Identify which cell holds the provided text, then report its [X, Y] central coordinate. 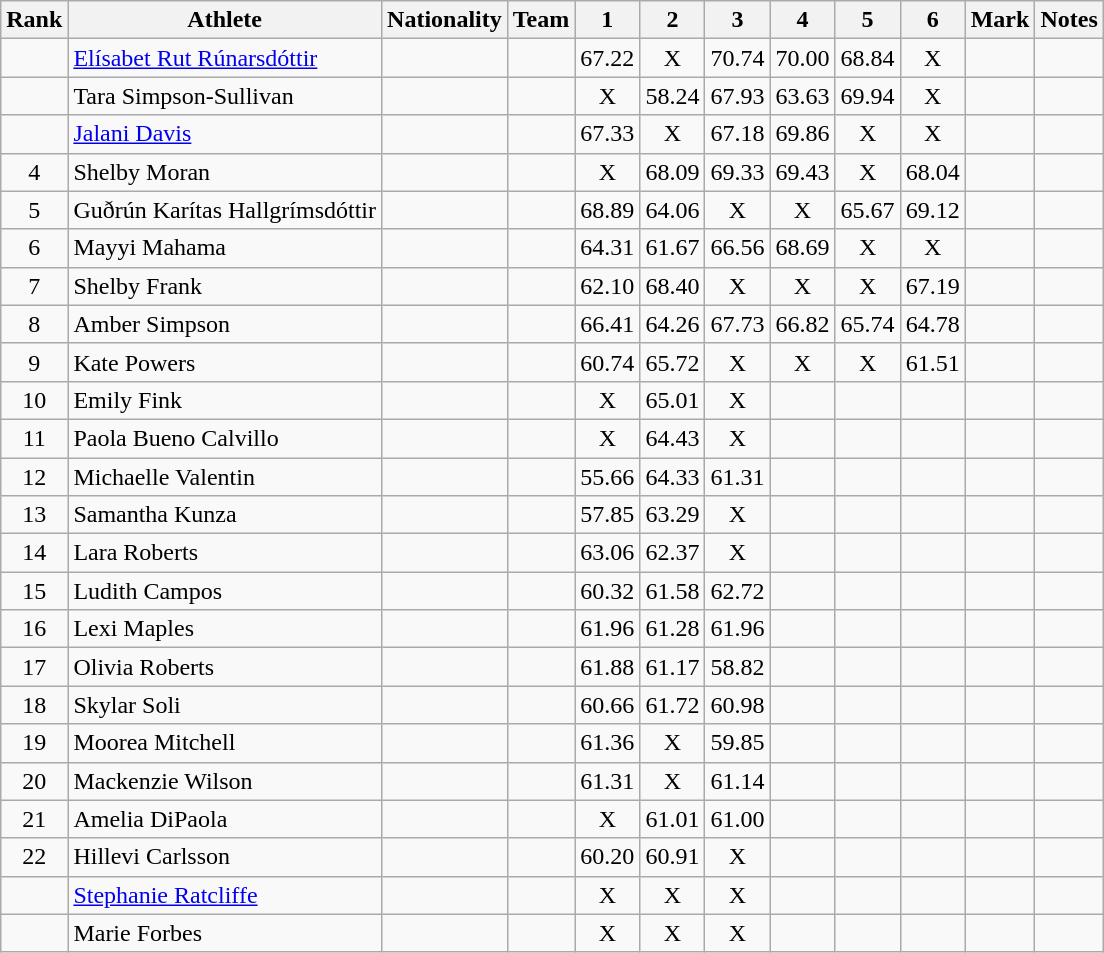
62.72 [738, 591]
66.82 [802, 324]
Skylar Soli [225, 705]
61.00 [738, 819]
67.93 [738, 96]
57.85 [608, 515]
63.06 [608, 553]
61.17 [672, 667]
60.98 [738, 705]
65.01 [672, 400]
64.06 [672, 210]
17 [34, 667]
60.91 [672, 857]
15 [34, 591]
Guðrún Karítas Hallgrímsdóttir [225, 210]
Rank [34, 20]
Emily Fink [225, 400]
64.78 [932, 324]
10 [34, 400]
Tara Simpson-Sullivan [225, 96]
61.51 [932, 362]
Team [541, 20]
69.94 [868, 96]
Paola Bueno Calvillo [225, 438]
67.18 [738, 134]
63.29 [672, 515]
61.88 [608, 667]
3 [738, 20]
64.33 [672, 477]
61.67 [672, 248]
61.36 [608, 743]
62.10 [608, 286]
Nationality [445, 20]
9 [34, 362]
14 [34, 553]
68.84 [868, 58]
60.74 [608, 362]
64.31 [608, 248]
Lexi Maples [225, 629]
69.12 [932, 210]
58.24 [672, 96]
Amber Simpson [225, 324]
60.20 [608, 857]
Olivia Roberts [225, 667]
66.56 [738, 248]
Kate Powers [225, 362]
19 [34, 743]
61.14 [738, 781]
58.82 [738, 667]
Lara Roberts [225, 553]
21 [34, 819]
63.63 [802, 96]
16 [34, 629]
68.04 [932, 172]
Notes [1069, 20]
Mackenzie Wilson [225, 781]
69.33 [738, 172]
Mayyi Mahama [225, 248]
13 [34, 515]
64.26 [672, 324]
67.22 [608, 58]
Stephanie Ratcliffe [225, 895]
67.33 [608, 134]
20 [34, 781]
12 [34, 477]
55.66 [608, 477]
Moorea Mitchell [225, 743]
Mark [1000, 20]
2 [672, 20]
11 [34, 438]
70.00 [802, 58]
1 [608, 20]
22 [34, 857]
68.40 [672, 286]
61.58 [672, 591]
7 [34, 286]
65.72 [672, 362]
68.89 [608, 210]
65.67 [868, 210]
8 [34, 324]
70.74 [738, 58]
Samantha Kunza [225, 515]
61.01 [672, 819]
68.09 [672, 172]
Hillevi Carlsson [225, 857]
Shelby Moran [225, 172]
Jalani Davis [225, 134]
66.41 [608, 324]
64.43 [672, 438]
69.86 [802, 134]
60.32 [608, 591]
59.85 [738, 743]
18 [34, 705]
Shelby Frank [225, 286]
67.19 [932, 286]
Ludith Campos [225, 591]
69.43 [802, 172]
62.37 [672, 553]
Athlete [225, 20]
61.72 [672, 705]
68.69 [802, 248]
Elísabet Rut Rúnarsdóttir [225, 58]
60.66 [608, 705]
65.74 [868, 324]
Michaelle Valentin [225, 477]
Amelia DiPaola [225, 819]
Marie Forbes [225, 933]
67.73 [738, 324]
61.28 [672, 629]
